Detect which cell encompasses the target text, then output its (x, y) center coordinate. 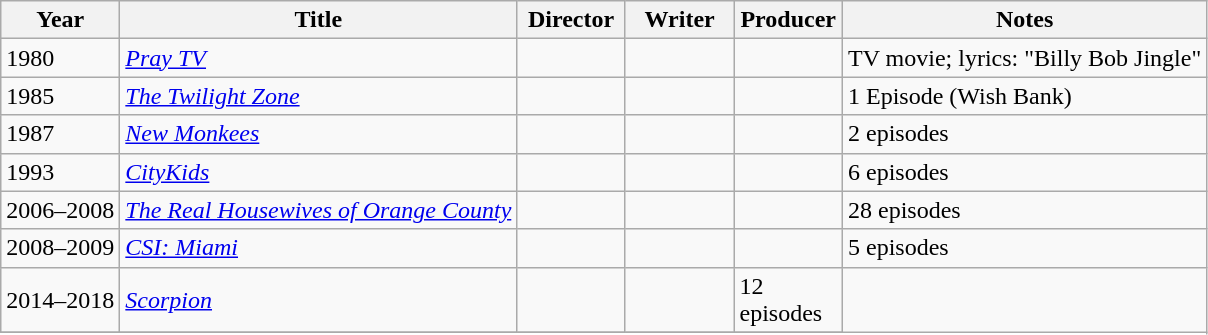
Scorpion (318, 300)
6 episodes (1025, 172)
5 episodes (1025, 248)
Notes (1025, 20)
Year (60, 20)
Title (318, 20)
1980 (60, 58)
1985 (60, 96)
2014–2018 (60, 300)
Producer (788, 20)
Director (572, 20)
28 episodes (1025, 210)
Pray TV (318, 58)
The Real Housewives of Orange County (318, 210)
2 episodes (1025, 134)
TV movie; lyrics: "Billy Bob Jingle" (1025, 58)
The Twilight Zone (318, 96)
1987 (60, 134)
12 episodes (788, 300)
2006–2008 (60, 210)
New Monkees (318, 134)
CityKids (318, 172)
1993 (60, 172)
2008–2009 (60, 248)
Writer (680, 20)
CSI: Miami (318, 248)
1 Episode (Wish Bank) (1025, 96)
